Scan for the cell matching the given text and deliver its [x, y] coordinate at center. 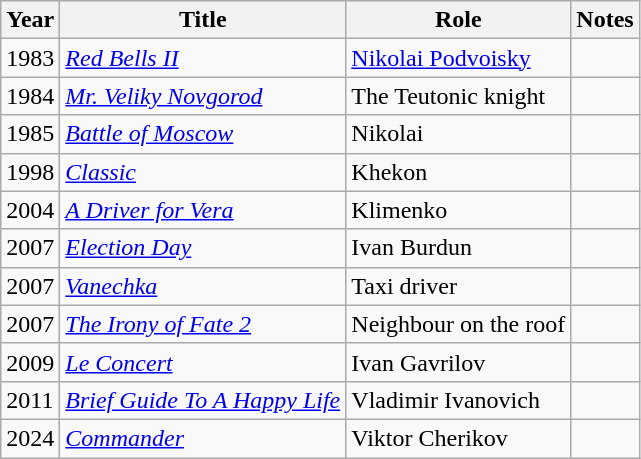
2009 [30, 362]
Election Day [203, 248]
Klimenko [458, 210]
Notes [605, 20]
1984 [30, 96]
2024 [30, 438]
Battle of Moscow [203, 134]
Title [203, 20]
Vladimir Ivanovich [458, 400]
1998 [30, 172]
Role [458, 20]
Classic [203, 172]
2004 [30, 210]
Ivan Burdun [458, 248]
Le Concert [203, 362]
Ivan Gavrilov [458, 362]
Taxi driver [458, 286]
Neighbour on the roof [458, 324]
The Irony of Fate 2 [203, 324]
Vanechka [203, 286]
Red Bells II [203, 58]
The Teutonic knight [458, 96]
Commander [203, 438]
A Driver for Vera [203, 210]
Viktor Cherikov [458, 438]
1985 [30, 134]
Brief Guide To A Happy Life [203, 400]
Khekon [458, 172]
2011 [30, 400]
1983 [30, 58]
Mr. Veliky Novgorod [203, 96]
Year [30, 20]
Nikolai [458, 134]
Nikolai Podvoisky [458, 58]
